Detect which cell encompasses the target text, then output its (x, y) center coordinate. 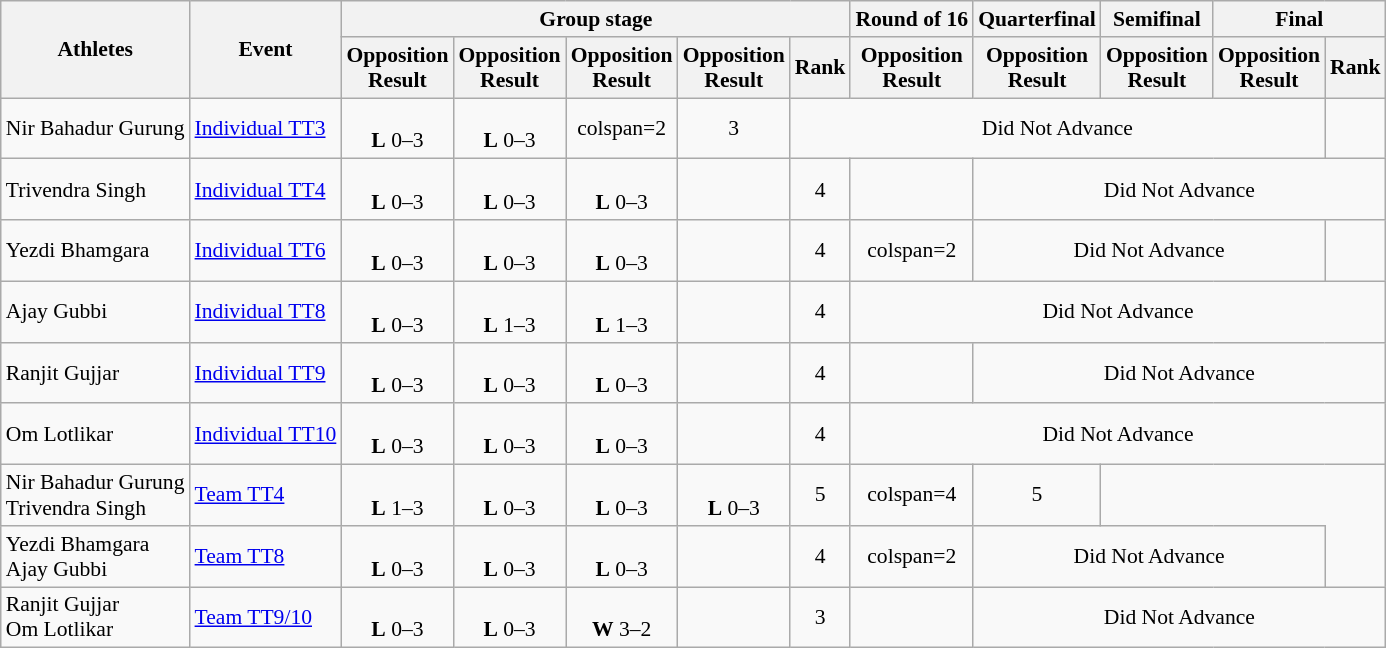
Nir Bahadur Gurung (96, 128)
Yezdi BhamgaraAjay Gubbi (96, 556)
Team TT4 (266, 496)
Ranjit GujjarOm Lotlikar (96, 618)
Round of 16 (912, 19)
W 3–2 (622, 618)
Yezdi Bhamgara (96, 250)
Individual TT9 (266, 372)
Individual TT3 (266, 128)
Individual TT6 (266, 250)
Quarterfinal (1037, 19)
colspan=4 (912, 496)
Event (266, 50)
Ajay Gubbi (96, 312)
Trivendra Singh (96, 190)
Individual TT10 (266, 434)
Ranjit Gujjar (96, 372)
Individual TT8 (266, 312)
Om Lotlikar (96, 434)
Team TT9/10 (266, 618)
Team TT8 (266, 556)
Athletes (96, 50)
Semifinal (1157, 19)
Individual TT4 (266, 190)
Group stage (596, 19)
Final (1300, 19)
Nir Bahadur GurungTrivendra Singh (96, 496)
